For the text-containing cell, return its midpoint in [x, y] coordinate format. 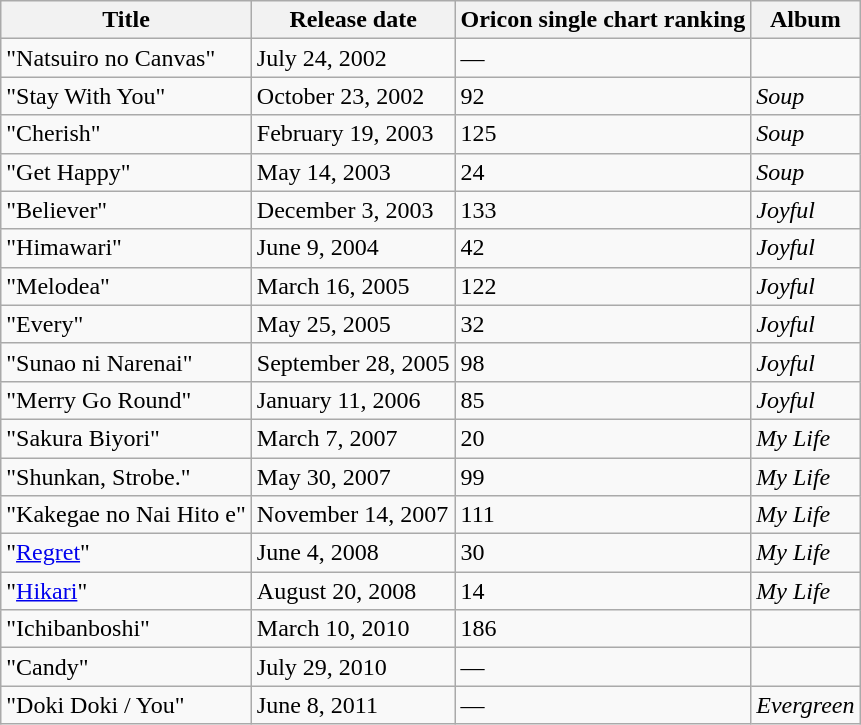
"Shunkan, Strobe." [126, 477]
October 23, 2002 [353, 96]
"Regret" [126, 553]
32 [603, 324]
June 8, 2011 [353, 705]
March 7, 2007 [353, 438]
Release date [353, 20]
133 [603, 210]
"Believer" [126, 210]
March 10, 2010 [353, 629]
"Stay With You" [126, 96]
"Sunao ni Narenai" [126, 362]
May 25, 2005 [353, 324]
14 [603, 591]
Title [126, 20]
"Melodea" [126, 286]
30 [603, 553]
"Natsuiro no Canvas" [126, 58]
99 [603, 477]
September 28, 2005 [353, 362]
February 19, 2003 [353, 134]
"Merry Go Round" [126, 400]
Evergreen [806, 705]
January 11, 2006 [353, 400]
"Every" [126, 324]
24 [603, 172]
March 16, 2005 [353, 286]
June 4, 2008 [353, 553]
June 9, 2004 [353, 248]
"Candy" [126, 667]
"Himawari" [126, 248]
May 30, 2007 [353, 477]
92 [603, 96]
186 [603, 629]
"Cherish" [126, 134]
85 [603, 400]
42 [603, 248]
111 [603, 515]
"Kakegae no Nai Hito e" [126, 515]
"Sakura Biyori" [126, 438]
"Get Happy" [126, 172]
"Hikari" [126, 591]
122 [603, 286]
August 20, 2008 [353, 591]
Oricon single chart ranking [603, 20]
July 29, 2010 [353, 667]
July 24, 2002 [353, 58]
125 [603, 134]
December 3, 2003 [353, 210]
"Ichibanboshi" [126, 629]
98 [603, 362]
"Doki Doki / You" [126, 705]
20 [603, 438]
Album [806, 20]
November 14, 2007 [353, 515]
May 14, 2003 [353, 172]
